Extract the [X, Y] coordinate from the center of the cell holding the provided text.  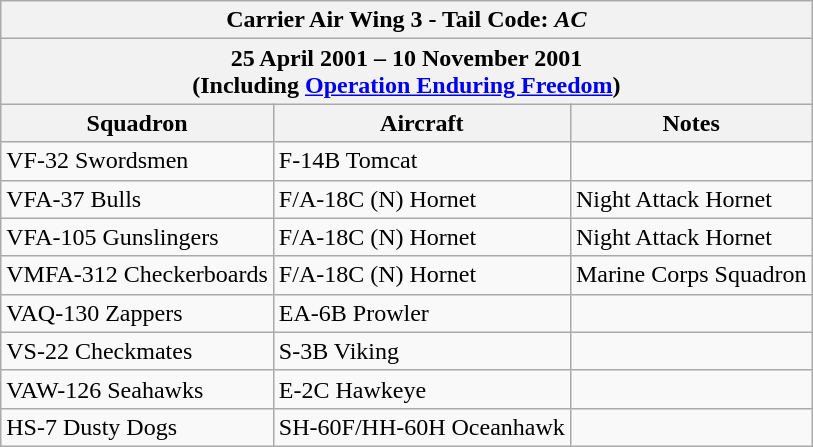
VF-32 Swordsmen [138, 161]
E-2C Hawkeye [422, 389]
Notes [691, 123]
S-3B Viking [422, 351]
Aircraft [422, 123]
F-14B Tomcat [422, 161]
EA-6B Prowler [422, 313]
Marine Corps Squadron [691, 275]
VS-22 Checkmates [138, 351]
VFA-37 Bulls [138, 199]
VAQ-130 Zappers [138, 313]
25 April 2001 – 10 November 2001(Including Operation Enduring Freedom) [406, 72]
Carrier Air Wing 3 - Tail Code: AC [406, 20]
VAW-126 Seahawks [138, 389]
Squadron [138, 123]
VMFA-312 Checkerboards [138, 275]
SH-60F/HH-60H Oceanhawk [422, 427]
VFA-105 Gunslingers [138, 237]
HS-7 Dusty Dogs [138, 427]
